Extract the [X, Y] coordinate from the center of the cell holding the provided text.  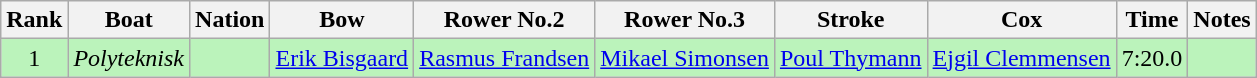
Nation [230, 20]
Cox [1022, 20]
Polyteknisk [129, 58]
Erik Bisgaard [342, 58]
Mikael Simonsen [685, 58]
Rank [34, 20]
Time [1152, 20]
Stroke [850, 20]
Rasmus Frandsen [504, 58]
1 [34, 58]
Rower No.3 [685, 20]
Poul Thymann [850, 58]
Notes [1222, 20]
Boat [129, 20]
Bow [342, 20]
Rower No.2 [504, 20]
Ejgil Clemmensen [1022, 58]
7:20.0 [1152, 58]
